Capture the cell that displays the provided text and extract its [X, Y] central coordinate. 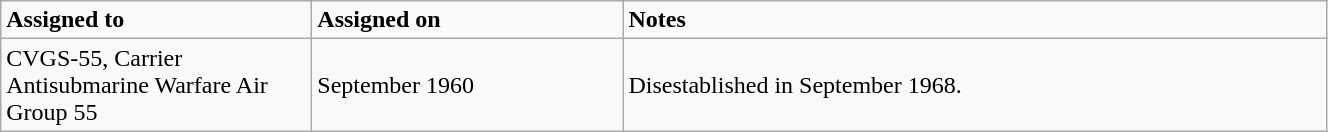
Notes [975, 20]
September 1960 [468, 85]
Assigned on [468, 20]
Assigned to [156, 20]
Disestablished in September 1968. [975, 85]
CVGS-55, Carrier Antisubmarine Warfare Air Group 55 [156, 85]
